Return the [x, y] coordinate for the center point of the cell that contains the specified text.  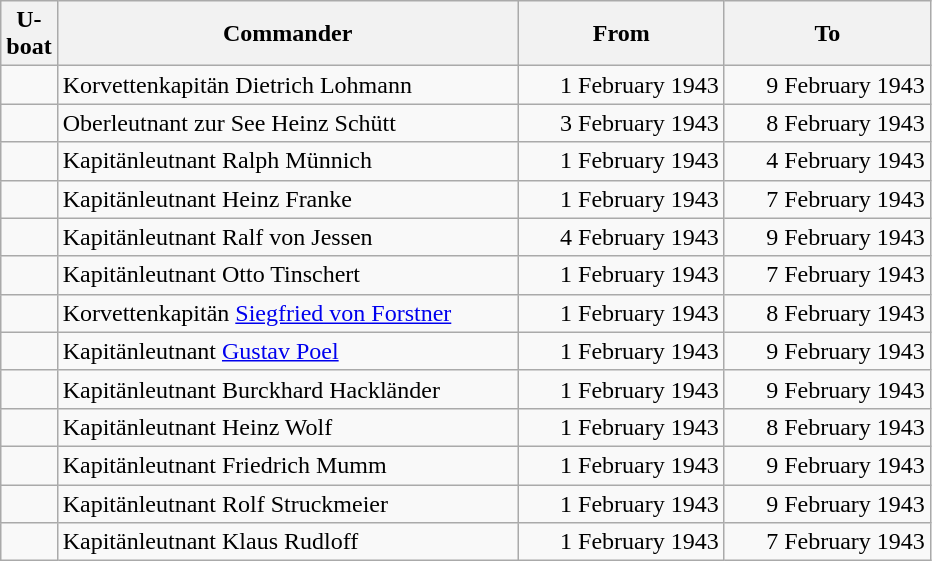
Kapitänleutnant Ralph Münnich [288, 161]
Commander [288, 34]
Kapitänleutnant Klaus Rudloff [288, 542]
Kapitänleutnant Friedrich Mumm [288, 465]
Korvettenkapitän Dietrich Lohmann [288, 85]
Kapitänleutnant Heinz Wolf [288, 427]
Kapitänleutnant Burckhard Hackländer [288, 389]
Kapitänleutnant Otto Tinschert [288, 275]
Oberleutnant zur See Heinz Schütt [288, 123]
To [827, 34]
Kapitänleutnant Heinz Franke [288, 199]
U-boat [29, 34]
Kapitänleutnant Rolf Struckmeier [288, 503]
Kapitänleutnant Gustav Poel [288, 351]
Korvettenkapitän Siegfried von Forstner [288, 313]
Kapitänleutnant Ralf von Jessen [288, 237]
From [621, 34]
3 February 1943 [621, 123]
